Search for the cell housing the specified text and yield its [X, Y] center coordinate. 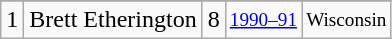
8 [214, 20]
1990–91 [263, 20]
1 [12, 20]
Brett Etherington [113, 20]
Wisconsin [346, 20]
